Search for the cell housing the specified text and yield its (X, Y) center coordinate. 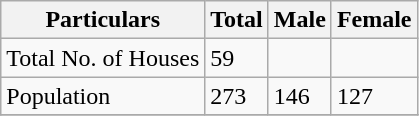
Total (237, 20)
273 (237, 96)
Female (374, 20)
59 (237, 58)
Male (300, 20)
Population (103, 96)
Particulars (103, 20)
Total No. of Houses (103, 58)
127 (374, 96)
146 (300, 96)
